Locate the cell with the specified text and output its (x, y) center coordinate. 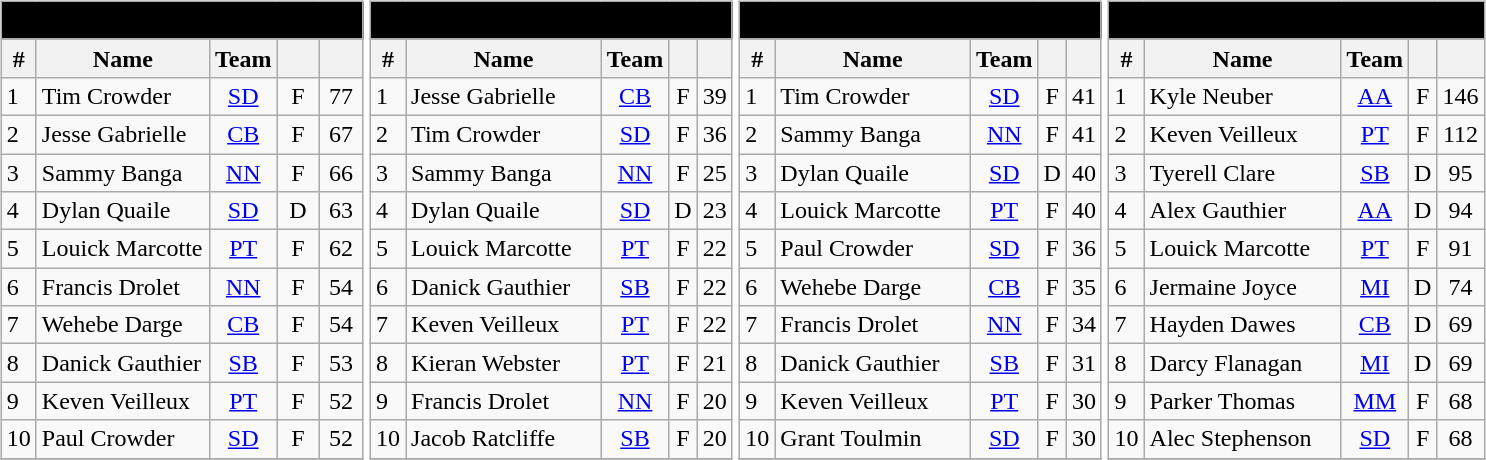
62 (341, 249)
21 (714, 363)
Kieran Webster (504, 363)
Assists (921, 20)
23 (714, 211)
112 (1460, 134)
Kyle Neuber (1242, 96)
77 (341, 96)
Penalty minutes (1296, 20)
Points (182, 20)
Parker Thomas (1242, 401)
34 (1084, 325)
Alec Stephenson (1242, 439)
MM (1375, 401)
Tyerell Clare (1242, 173)
53 (341, 363)
Hayden Dawes (1242, 325)
66 (341, 173)
74 (1460, 287)
95 (1460, 173)
146 (1460, 96)
Grant Toulmin (873, 439)
Darcy Flanagan (1242, 363)
35 (1084, 287)
91 (1460, 249)
Alex Gauthier (1242, 211)
67 (341, 134)
63 (341, 211)
Goals (551, 20)
94 (1460, 211)
Jermaine Joyce (1242, 287)
31 (1084, 363)
39 (714, 96)
Jacob Ratcliffe (504, 439)
25 (714, 173)
